From the cell containing the given text, extract its center point as (X, Y) coordinate. 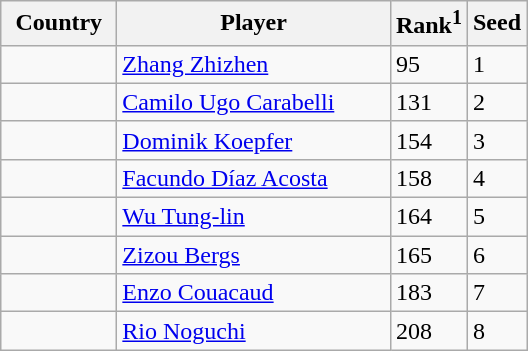
6 (496, 255)
8 (496, 331)
208 (428, 331)
3 (496, 140)
Zhang Zhizhen (254, 64)
164 (428, 217)
165 (428, 255)
131 (428, 102)
95 (428, 64)
Dominik Koepfer (254, 140)
Rio Noguchi (254, 331)
154 (428, 140)
Seed (496, 24)
Zizou Bergs (254, 255)
7 (496, 293)
4 (496, 178)
Player (254, 24)
1 (496, 64)
Country (59, 24)
Rank1 (428, 24)
2 (496, 102)
5 (496, 217)
Wu Tung-lin (254, 217)
158 (428, 178)
Camilo Ugo Carabelli (254, 102)
Enzo Couacaud (254, 293)
183 (428, 293)
Facundo Díaz Acosta (254, 178)
